From the cell containing the given text, extract its center point as (x, y) coordinate. 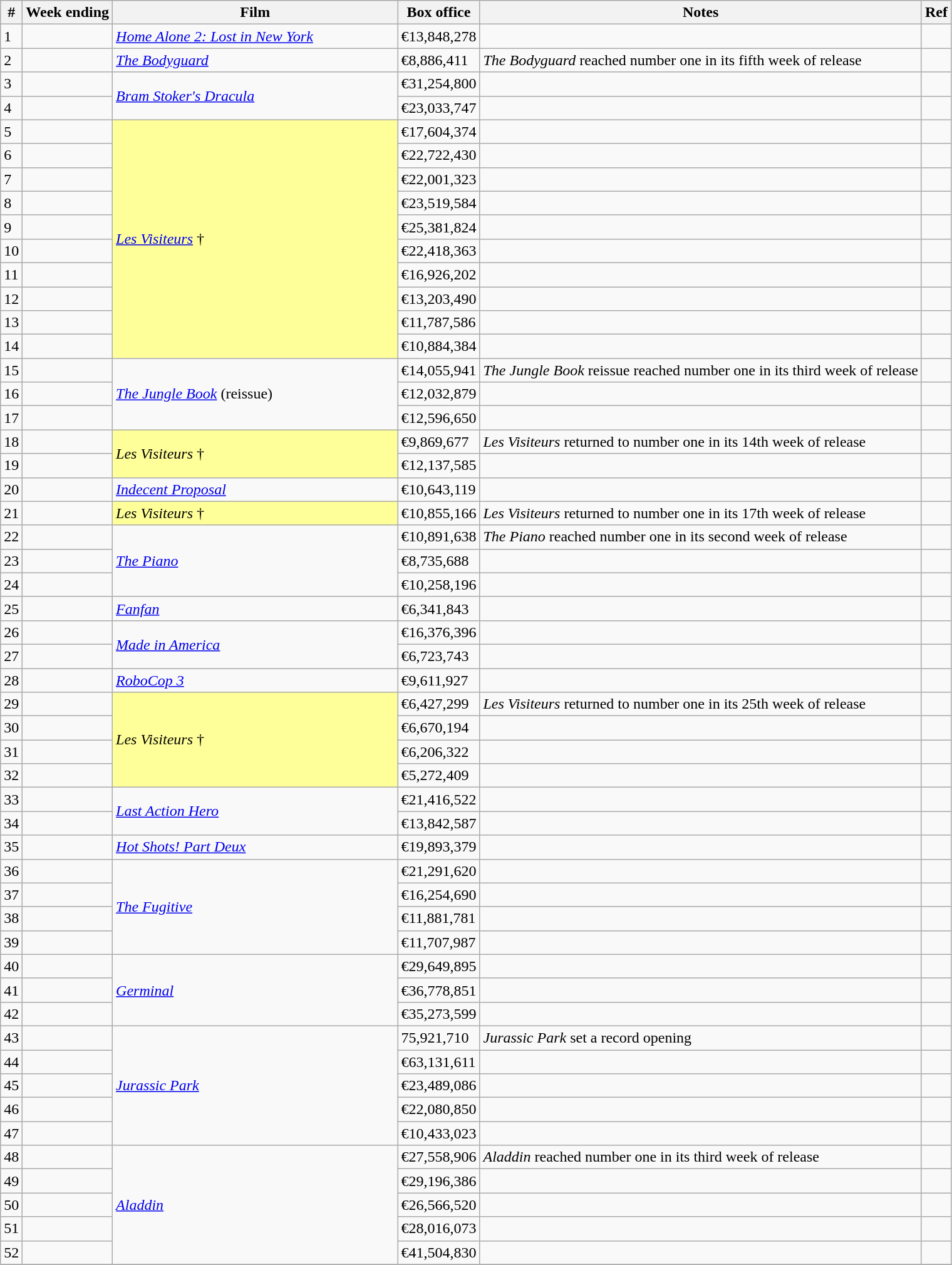
52 (11, 1252)
29 (11, 704)
€17,604,374 (438, 132)
6 (11, 155)
The Piano (256, 561)
€9,869,677 (438, 442)
€35,273,599 (438, 1014)
3 (11, 84)
27 (11, 656)
1 (11, 36)
35 (11, 847)
75,921,710 (438, 1038)
€10,258,196 (438, 585)
€23,489,086 (438, 1086)
42 (11, 1014)
13 (11, 323)
€12,137,585 (438, 466)
40 (11, 966)
Fanfan (256, 608)
51 (11, 1229)
47 (11, 1133)
25 (11, 608)
€21,291,620 (438, 871)
15 (11, 370)
20 (11, 489)
€10,891,638 (438, 537)
8 (11, 203)
48 (11, 1157)
€19,893,379 (438, 847)
33 (11, 799)
41 (11, 990)
7 (11, 179)
Box office (438, 13)
34 (11, 823)
€16,254,690 (438, 895)
€21,416,522 (438, 799)
18 (11, 442)
€12,596,650 (438, 418)
Notes (700, 13)
€10,643,119 (438, 489)
Germinal (256, 990)
4 (11, 108)
The Bodyguard reached number one in its fifth week of release (700, 60)
44 (11, 1062)
16 (11, 394)
22 (11, 537)
45 (11, 1086)
Les Visiteurs returned to number one in its 17th week of release (700, 513)
9 (11, 227)
€10,433,023 (438, 1133)
Aladdin (256, 1205)
28 (11, 680)
€41,504,830 (438, 1252)
Les Visiteurs returned to number one in its 25th week of release (700, 704)
€11,707,987 (438, 942)
Made in America (256, 644)
50 (11, 1205)
The Fugitive (256, 907)
30 (11, 728)
€16,376,396 (438, 632)
€5,272,409 (438, 776)
RoboCop 3 (256, 680)
€14,055,941 (438, 370)
€13,203,490 (438, 299)
19 (11, 466)
€25,381,824 (438, 227)
€8,735,688 (438, 561)
€22,418,363 (438, 251)
Jurassic Park set a record opening (700, 1038)
Last Action Hero (256, 811)
The Bodyguard (256, 60)
€10,884,384 (438, 346)
€6,206,322 (438, 752)
€23,033,747 (438, 108)
€63,131,611 (438, 1062)
21 (11, 513)
€12,032,879 (438, 394)
Les Visiteurs returned to number one in its 14th week of release (700, 442)
26 (11, 632)
€29,196,386 (438, 1181)
€9,611,927 (438, 680)
10 (11, 251)
€16,926,202 (438, 274)
The Piano reached number one in its second week of release (700, 537)
€13,848,278 (438, 36)
31 (11, 752)
€36,778,851 (438, 990)
Aladdin reached number one in its third week of release (700, 1157)
€11,787,586 (438, 323)
€6,670,194 (438, 728)
37 (11, 895)
The Jungle Book (reissue) (256, 394)
€6,723,743 (438, 656)
14 (11, 346)
€13,842,587 (438, 823)
46 (11, 1110)
€8,886,411 (438, 60)
Film (256, 13)
The Jungle Book reissue reached number one in its third week of release (700, 370)
€22,080,850 (438, 1110)
€22,001,323 (438, 179)
43 (11, 1038)
€28,016,073 (438, 1229)
€31,254,800 (438, 84)
32 (11, 776)
€11,881,781 (438, 919)
Indecent Proposal (256, 489)
5 (11, 132)
17 (11, 418)
Hot Shots! Part Deux (256, 847)
€6,427,299 (438, 704)
Bram Stoker's Dracula (256, 96)
39 (11, 942)
12 (11, 299)
38 (11, 919)
€29,649,895 (438, 966)
24 (11, 585)
€23,519,584 (438, 203)
€6,341,843 (438, 608)
Week ending (68, 13)
23 (11, 561)
11 (11, 274)
Home Alone 2: Lost in New York (256, 36)
€26,566,520 (438, 1205)
€27,558,906 (438, 1157)
36 (11, 871)
# (11, 13)
€10,855,166 (438, 513)
2 (11, 60)
€22,722,430 (438, 155)
Ref (936, 13)
Jurassic Park (256, 1085)
49 (11, 1181)
